Pinpoint the cell where the given text exists, returning its (x, y) midpoint coordinate. 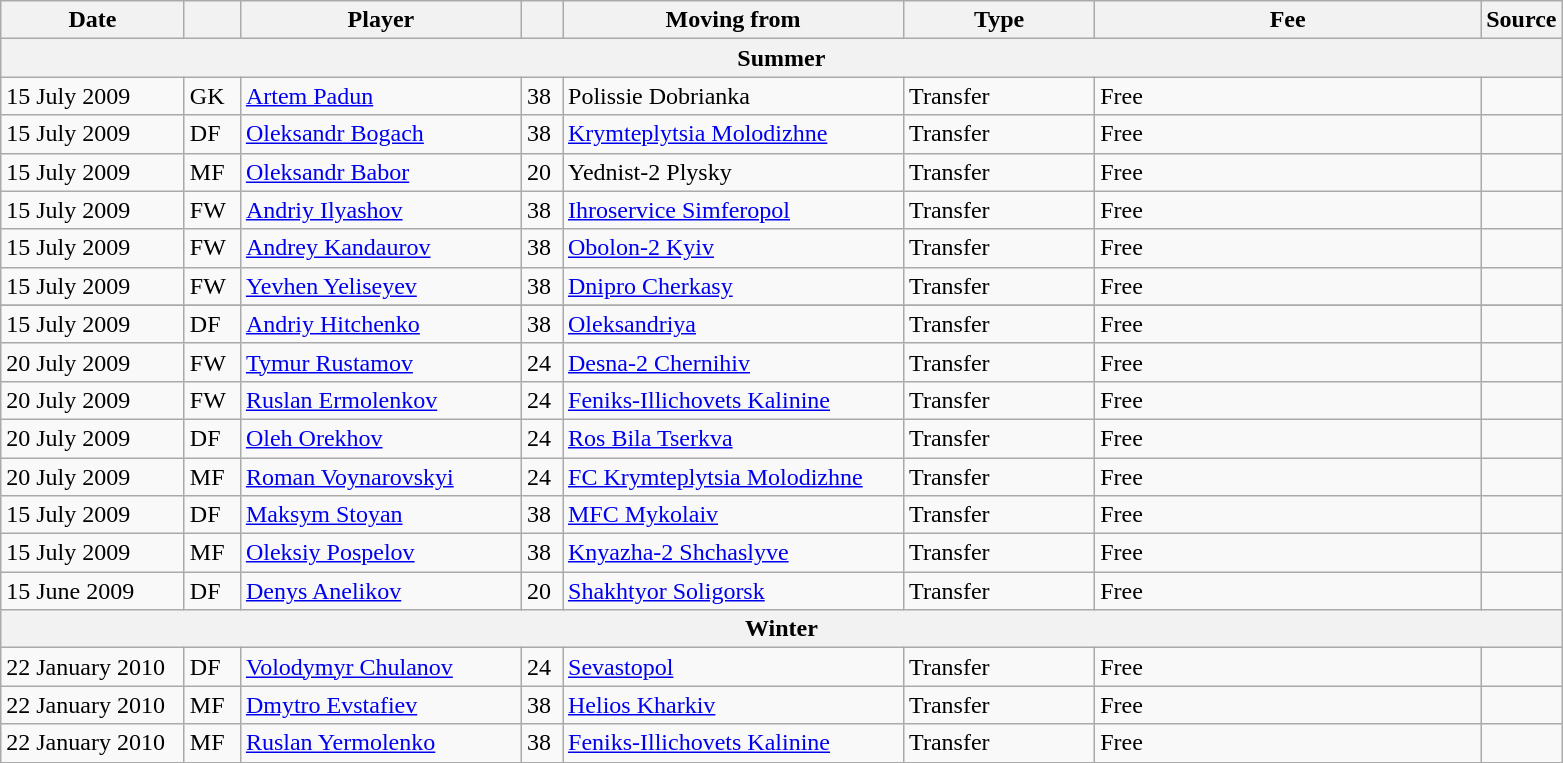
Denys Anelikov (380, 591)
Obolon-2 Kyiv (732, 248)
Desna-2 Chernihiv (732, 362)
FC Krymteplytsia Molodizhne (732, 477)
Summer (782, 58)
Shakhtyor Soligorsk (732, 591)
Andriy Hitchenko (380, 324)
Andrey Kandaurov (380, 248)
Maksym Stoyan (380, 515)
Oleksandr Babor (380, 172)
Andriy Ilyashov (380, 210)
Ruslan Ermolenkov (380, 400)
Oleh Orekhov (380, 438)
Dnipro Cherkasy (732, 286)
Date (93, 20)
Ihroservice Simferopol (732, 210)
Krymteplytsia Molodizhne (732, 134)
Tymur Rustamov (380, 362)
Ros Bila Tserkva (732, 438)
GK (212, 96)
Yevhen Yeliseyev (380, 286)
Knyazha-2 Shchaslyve (732, 553)
Source (1522, 20)
Volodymyr Chulanov (380, 667)
Oleksandriya (732, 324)
MFC Mykolaiv (732, 515)
Yednist-2 Plysky (732, 172)
Type (1000, 20)
Player (380, 20)
Fee (1288, 20)
Oleksandr Bogach (380, 134)
Polissie Dobrianka (732, 96)
Dmytro Evstafiev (380, 705)
Oleksiy Pospelov (380, 553)
Ruslan Yermolenko (380, 743)
Artem Padun (380, 96)
Winter (782, 629)
Roman Voynarovskyi (380, 477)
15 June 2009 (93, 591)
Sevastopol (732, 667)
Moving from (732, 20)
Helios Kharkiv (732, 705)
